Return (x, y) of the center of cell containing provided text 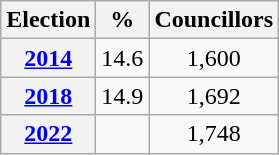
Councillors (214, 20)
14.9 (122, 96)
Election (48, 20)
% (122, 20)
2018 (48, 96)
1,600 (214, 58)
2014 (48, 58)
1,748 (214, 134)
2022 (48, 134)
14.6 (122, 58)
1,692 (214, 96)
